From the cell containing the given text, extract its center point as (x, y) coordinate. 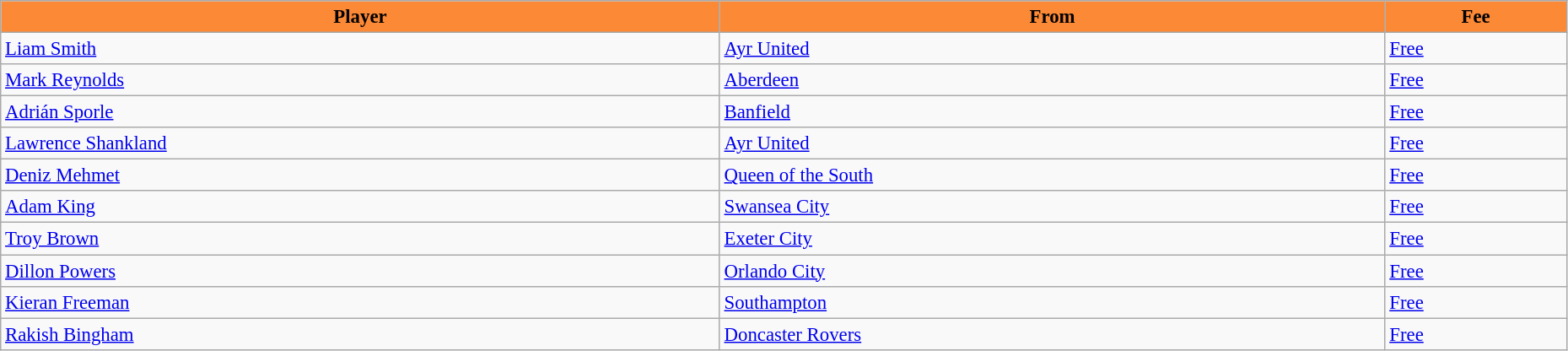
Exeter City (1053, 239)
Player (361, 17)
Aberdeen (1053, 80)
Fee (1476, 17)
Rakish Bingham (361, 334)
Dillon Powers (361, 271)
Banfield (1053, 112)
Southampton (1053, 302)
Doncaster Rovers (1053, 334)
Adam King (361, 207)
Mark Reynolds (361, 80)
Swansea City (1053, 207)
From (1053, 17)
Lawrence Shankland (361, 143)
Liam Smith (361, 49)
Troy Brown (361, 239)
Kieran Freeman (361, 302)
Adrián Sporle (361, 112)
Queen of the South (1053, 175)
Orlando City (1053, 271)
Deniz Mehmet (361, 175)
